Return the [x, y] coordinate for the center point of the cell that contains the specified text.  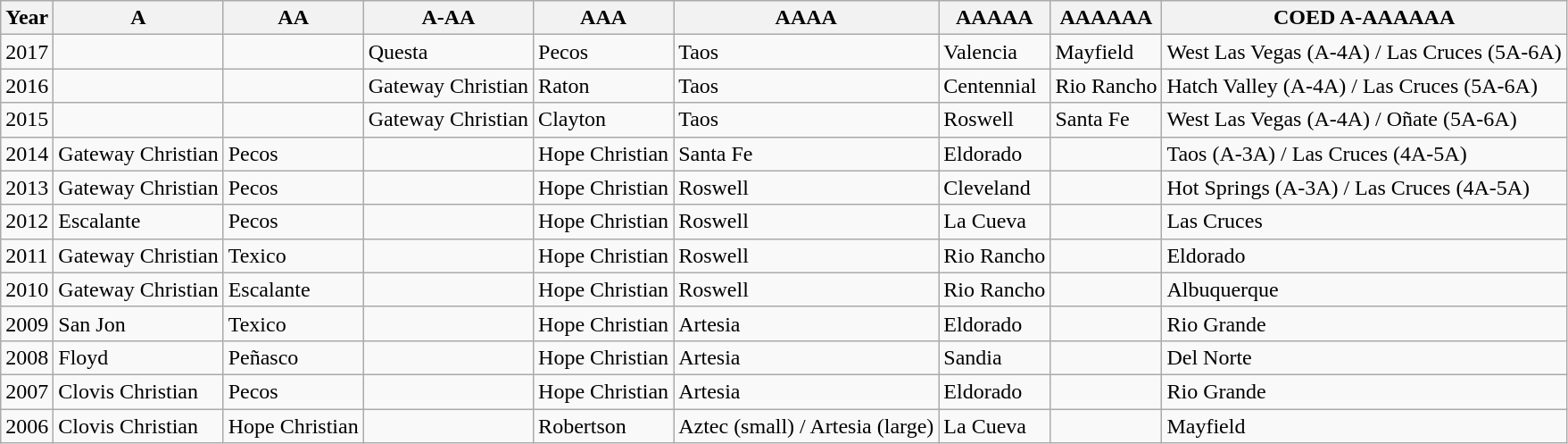
Las Cruces [1364, 222]
2009 [27, 323]
Aztec (small) / Artesia (large) [807, 426]
AA [293, 18]
Hot Springs (A-3A) / Las Cruces (4A-5A) [1364, 188]
Robertson [603, 426]
COED A-AAAAAA [1364, 18]
Peñasco [293, 357]
Del Norte [1364, 357]
San Jon [138, 323]
Centennial [994, 86]
A [138, 18]
AAAA [807, 18]
2010 [27, 289]
AAAAAA [1107, 18]
2013 [27, 188]
2015 [27, 120]
Albuquerque [1364, 289]
2016 [27, 86]
Raton [603, 86]
2011 [27, 256]
West Las Vegas (A-4A) / Oñate (5A-6A) [1364, 120]
AAA [603, 18]
Valencia [994, 52]
Floyd [138, 357]
West Las Vegas (A-4A) / Las Cruces (5A-6A) [1364, 52]
Clayton [603, 120]
Sandia [994, 357]
2007 [27, 391]
Year [27, 18]
2014 [27, 154]
Questa [448, 52]
2006 [27, 426]
2008 [27, 357]
AAAAA [994, 18]
A-AA [448, 18]
2017 [27, 52]
Hatch Valley (A-4A) / Las Cruces (5A-6A) [1364, 86]
Taos (A-3A) / Las Cruces (4A-5A) [1364, 154]
Cleveland [994, 188]
2012 [27, 222]
